Return [X, Y] of the center of cell containing provided text 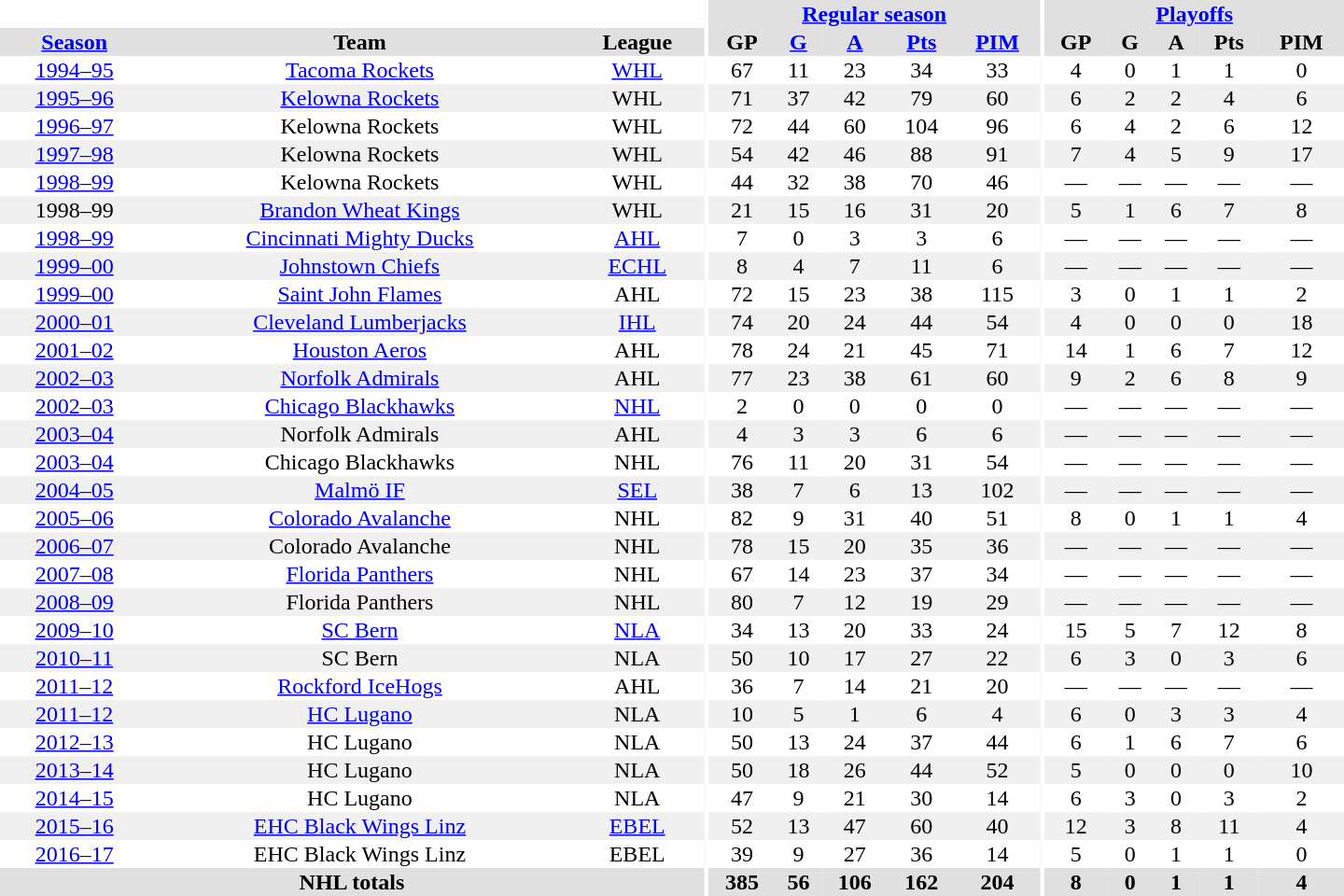
1996–97 [75, 126]
26 [855, 770]
SEL [637, 490]
1994–95 [75, 70]
162 [922, 882]
Rockford IceHogs [359, 686]
Season [75, 42]
61 [922, 378]
80 [741, 602]
2004–05 [75, 490]
91 [997, 154]
2008–09 [75, 602]
96 [997, 126]
106 [855, 882]
45 [922, 350]
2013–14 [75, 770]
Brandon Wheat Kings [359, 210]
2016–17 [75, 854]
2000–01 [75, 322]
Regular season [874, 14]
56 [799, 882]
1997–98 [75, 154]
NHL totals [352, 882]
76 [741, 462]
1995–96 [75, 98]
204 [997, 882]
Houston Aeros [359, 350]
Tacoma Rockets [359, 70]
74 [741, 322]
2007–08 [75, 574]
115 [997, 294]
30 [922, 798]
Saint John Flames [359, 294]
2010–11 [75, 658]
82 [741, 518]
79 [922, 98]
35 [922, 546]
102 [997, 490]
2014–15 [75, 798]
League [637, 42]
Playoffs [1195, 14]
16 [855, 210]
Cleveland Lumberjacks [359, 322]
Johnstown Chiefs [359, 266]
Malmö IF [359, 490]
77 [741, 378]
2005–06 [75, 518]
IHL [637, 322]
2012–13 [75, 742]
51 [997, 518]
2009–10 [75, 630]
Team [359, 42]
32 [799, 182]
2006–07 [75, 546]
104 [922, 126]
2001–02 [75, 350]
22 [997, 658]
70 [922, 182]
385 [741, 882]
19 [922, 602]
ECHL [637, 266]
39 [741, 854]
Cincinnati Mighty Ducks [359, 238]
88 [922, 154]
2015–16 [75, 826]
29 [997, 602]
